Capture the cell that displays the provided text and extract its (x, y) central coordinate. 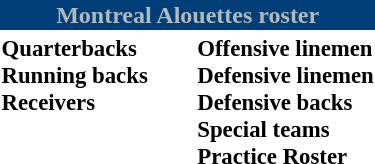
Montreal Alouettes roster (188, 15)
